Return the [x, y] coordinate for the center point of the cell that contains the specified text.  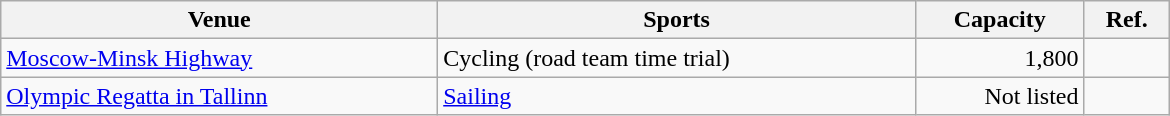
Venue [220, 20]
Not listed [1000, 96]
Sports [677, 20]
1,800 [1000, 58]
Cycling (road team time trial) [677, 58]
Sailing [677, 96]
Olympic Regatta in Tallinn [220, 96]
Capacity [1000, 20]
Moscow-Minsk Highway [220, 58]
Ref. [1126, 20]
